Extract the [x, y] coordinate from the center of the cell holding the provided text.  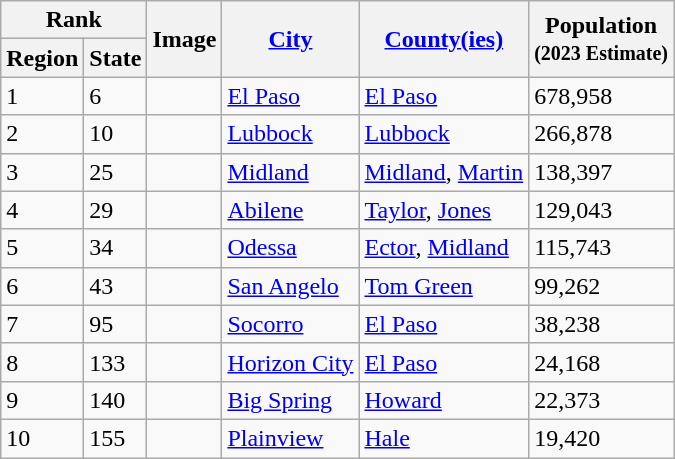
138,397 [602, 172]
95 [116, 324]
24,168 [602, 362]
Midland, Martin [444, 172]
County(ies) [444, 39]
Odessa [290, 248]
Rank [74, 20]
Horizon City [290, 362]
9 [42, 400]
34 [116, 248]
133 [116, 362]
Midland [290, 172]
7 [42, 324]
38,238 [602, 324]
Howard [444, 400]
19,420 [602, 438]
Image [184, 39]
115,743 [602, 248]
Abilene [290, 210]
Ector, Midland [444, 248]
678,958 [602, 96]
29 [116, 210]
Taylor, Jones [444, 210]
155 [116, 438]
2 [42, 134]
Population(2023 Estimate) [602, 39]
1 [42, 96]
25 [116, 172]
99,262 [602, 286]
Big Spring [290, 400]
State [116, 58]
129,043 [602, 210]
Plainview [290, 438]
Socorro [290, 324]
266,878 [602, 134]
8 [42, 362]
3 [42, 172]
5 [42, 248]
140 [116, 400]
4 [42, 210]
Tom Green [444, 286]
City [290, 39]
Region [42, 58]
22,373 [602, 400]
San Angelo [290, 286]
Hale [444, 438]
43 [116, 286]
